Scan for the cell matching the given text and deliver its [x, y] coordinate at center. 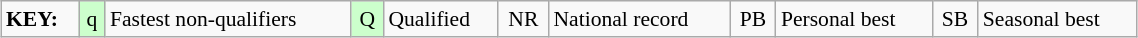
q [92, 19]
PB [753, 19]
National record [639, 19]
Fastest non-qualifiers [228, 19]
Personal best [854, 19]
KEY: [40, 19]
Seasonal best [1058, 19]
Qualified [440, 19]
NR [523, 19]
Q [367, 19]
SB [955, 19]
